Search for the cell housing the specified text and yield its (x, y) center coordinate. 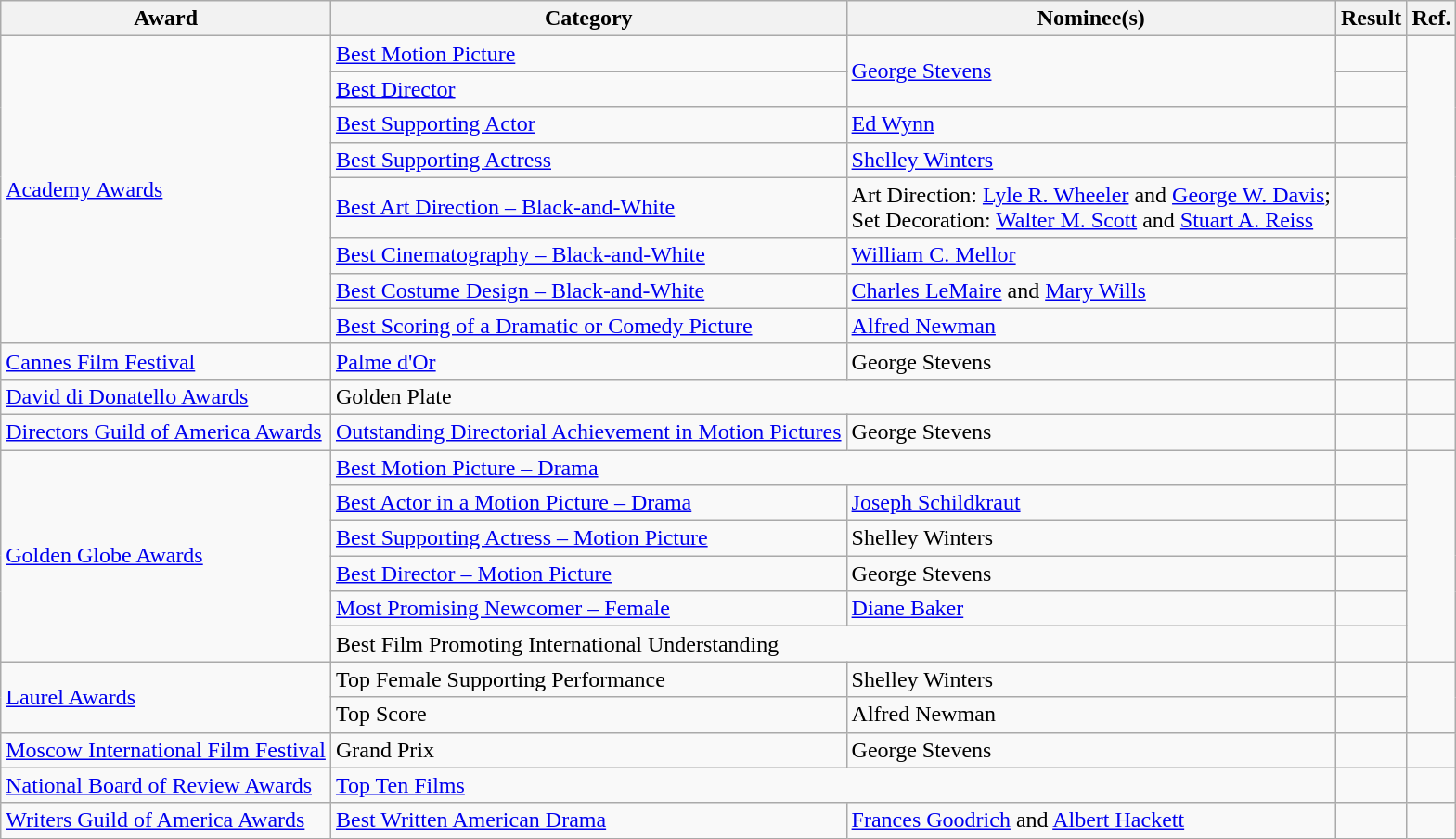
William C. Mellor (1091, 255)
Ed Wynn (1091, 124)
Palme d'Or (588, 361)
Best Supporting Actress – Motion Picture (588, 538)
Best Supporting Actress (588, 160)
Academy Awards (166, 190)
Award (166, 19)
Top Ten Films (833, 785)
Charles LeMaire and Mary Wills (1091, 290)
Best Director – Motion Picture (588, 574)
Moscow International Film Festival (166, 750)
Top Score (588, 715)
David di Donatello Awards (166, 396)
Top Female Supporting Performance (588, 679)
Best Art Direction – Black-and-White (588, 208)
Best Motion Picture – Drama (833, 467)
Directors Guild of America Awards (166, 432)
Best Actor in a Motion Picture – Drama (588, 503)
Writers Guild of America Awards (166, 820)
Best Written American Drama (588, 820)
Most Promising Newcomer – Female (588, 609)
Joseph Schildkraut (1091, 503)
Laurel Awards (166, 697)
Cannes Film Festival (166, 361)
Ref. (1431, 19)
Best Costume Design – Black-and-White (588, 290)
Grand Prix (588, 750)
Art Direction: Lyle R. Wheeler and George W. Davis;Set Decoration: Walter M. Scott and Stuart A. Reiss (1091, 208)
Nominee(s) (1091, 19)
Best Film Promoting International Understanding (833, 644)
Best Scoring of a Dramatic or Comedy Picture (588, 326)
Frances Goodrich and Albert Hackett (1091, 820)
National Board of Review Awards (166, 785)
Best Cinematography – Black-and-White (588, 255)
Golden Plate (833, 396)
Golden Globe Awards (166, 555)
Best Director (588, 89)
Outstanding Directorial Achievement in Motion Pictures (588, 432)
Diane Baker (1091, 609)
Best Motion Picture (588, 54)
Category (588, 19)
Best Supporting Actor (588, 124)
Result (1371, 19)
